Find where the given text appears and provide that cell's center as [x, y] coordinate. 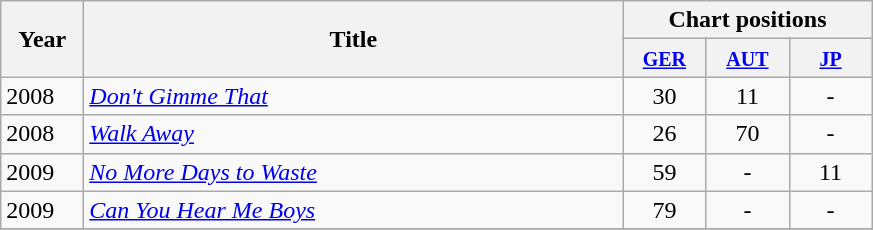
GER [664, 58]
70 [748, 134]
No More Days to Waste [354, 172]
30 [664, 96]
Chart positions [748, 20]
Walk Away [354, 134]
Year [42, 39]
Title [354, 39]
JP [830, 58]
59 [664, 172]
Can You Hear Me Boys [354, 210]
79 [664, 210]
AUT [748, 58]
Don't Gimme That [354, 96]
26 [664, 134]
